Search for the cell housing the specified text and yield its (x, y) center coordinate. 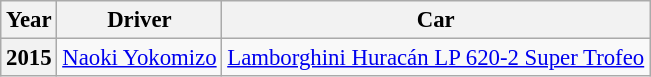
Lamborghini Huracán LP 620-2 Super Trofeo (436, 58)
Year (29, 20)
2015 (29, 58)
Car (436, 20)
Naoki Yokomizo (140, 58)
Driver (140, 20)
